Return (X, Y) of the center of cell containing provided text 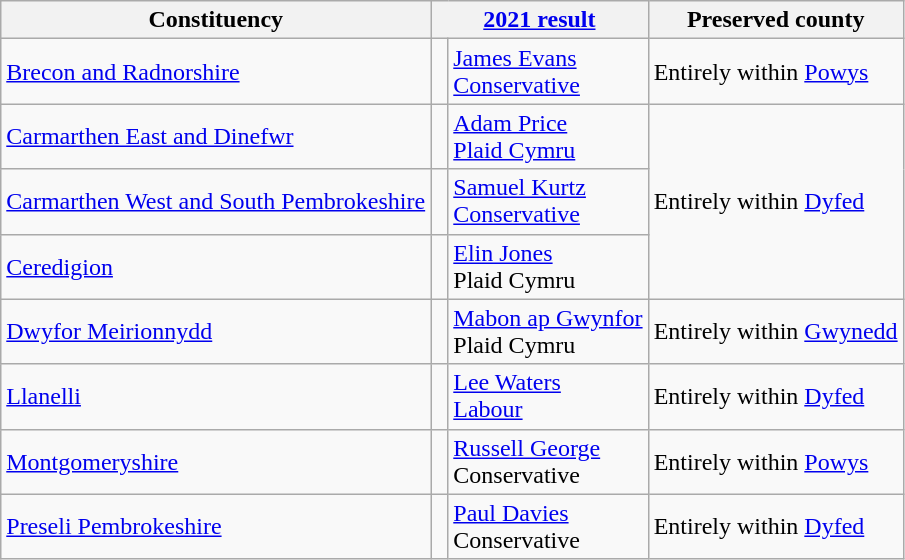
Constituency (216, 20)
Lee Waters Labour (548, 396)
Paul Davies Conservative (548, 526)
James Evans Conservative (548, 72)
Elin Jones Plaid Cymru (548, 266)
Carmarthen East and Dinefwr (216, 136)
Llanelli (216, 396)
Ceredigion (216, 266)
Brecon and Radnorshire (216, 72)
Montgomeryshire (216, 462)
Adam Price Plaid Cymru (548, 136)
Samuel Kurtz Conservative (548, 202)
Entirely within Gwynedd (776, 332)
2021 result (540, 20)
Russell George Conservative (548, 462)
Preseli Pembrokeshire (216, 526)
Carmarthen West and South Pembrokeshire (216, 202)
Mabon ap Gwynfor Plaid Cymru (548, 332)
Preserved county (776, 20)
Dwyfor Meirionnydd (216, 332)
